Return the (x, y) coordinate for the center point of the cell that contains the specified text.  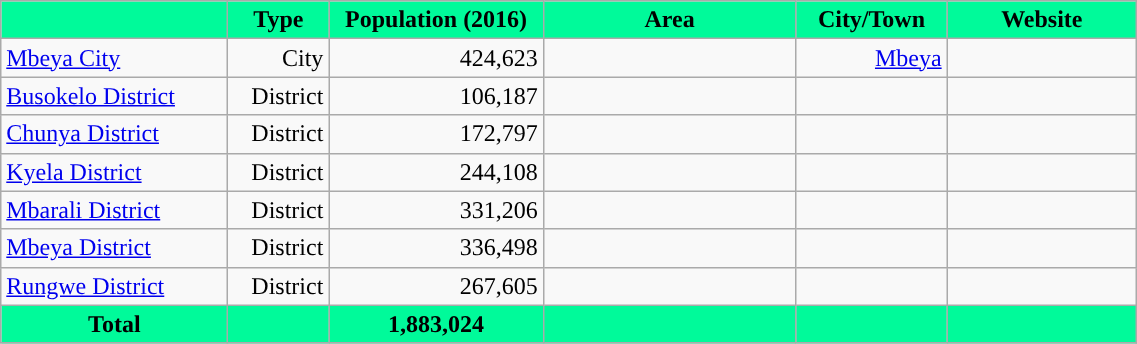
336,498 (436, 248)
Area (669, 20)
Mbeya (872, 58)
Population (2016) (436, 20)
106,187 (436, 96)
Busokelo District (114, 96)
Kyela District (114, 172)
Total (114, 324)
Mbeya District (114, 248)
Chunya District (114, 134)
City/Town (872, 20)
Mbeya City (114, 58)
Type (278, 20)
424,623 (436, 58)
City (278, 58)
Rungwe District (114, 286)
331,206 (436, 210)
267,605 (436, 286)
1,883,024 (436, 324)
Website (1042, 20)
172,797 (436, 134)
Mbarali District (114, 210)
244,108 (436, 172)
